Determine the (X, Y) coordinate at the center of the cell enclosing the given text.  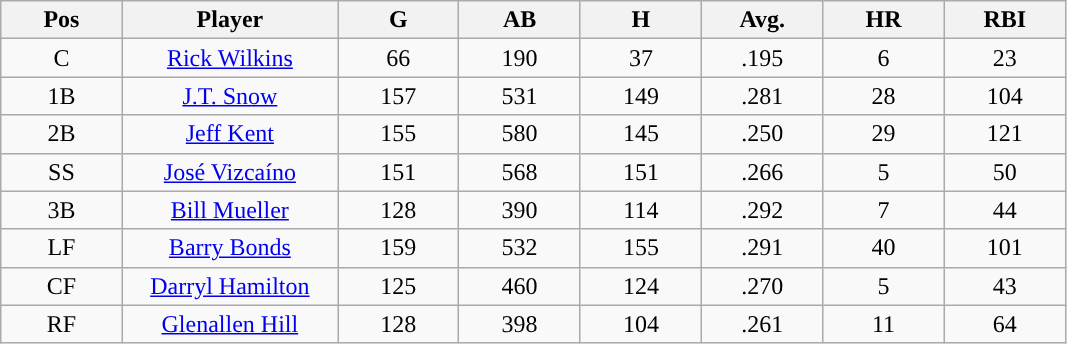
.250 (762, 134)
125 (398, 286)
HR (884, 20)
50 (1004, 172)
Rick Wilkins (230, 58)
.291 (762, 248)
Barry Bonds (230, 248)
101 (1004, 248)
.281 (762, 96)
532 (520, 248)
Glenallen Hill (230, 324)
H (640, 20)
SS (62, 172)
390 (520, 210)
398 (520, 324)
121 (1004, 134)
J.T. Snow (230, 96)
23 (1004, 58)
3B (62, 210)
Avg. (762, 20)
149 (640, 96)
157 (398, 96)
Player (230, 20)
124 (640, 286)
.266 (762, 172)
2B (62, 134)
145 (640, 134)
44 (1004, 210)
Darryl Hamilton (230, 286)
.261 (762, 324)
190 (520, 58)
40 (884, 248)
460 (520, 286)
28 (884, 96)
C (62, 58)
11 (884, 324)
1B (62, 96)
64 (1004, 324)
G (398, 20)
Bill Mueller (230, 210)
37 (640, 58)
66 (398, 58)
LF (62, 248)
CF (62, 286)
Pos (62, 20)
6 (884, 58)
.195 (762, 58)
RBI (1004, 20)
159 (398, 248)
7 (884, 210)
580 (520, 134)
114 (640, 210)
43 (1004, 286)
.292 (762, 210)
Jeff Kent (230, 134)
José Vizcaíno (230, 172)
29 (884, 134)
RF (62, 324)
AB (520, 20)
531 (520, 96)
.270 (762, 286)
568 (520, 172)
